From the cell containing the given text, extract its center point as [x, y] coordinate. 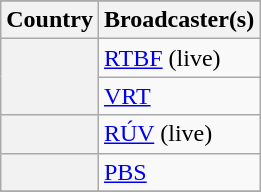
Broadcaster(s) [178, 20]
RÚV (live) [178, 134]
VRT [178, 96]
Country [50, 20]
PBS [178, 172]
RTBF (live) [178, 58]
